Capture the cell that displays the provided text and extract its (X, Y) central coordinate. 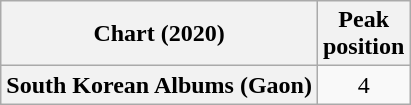
Chart (2020) (160, 34)
4 (363, 85)
Peakposition (363, 34)
South Korean Albums (Gaon) (160, 85)
